Return [X, Y] of the center of cell containing provided text 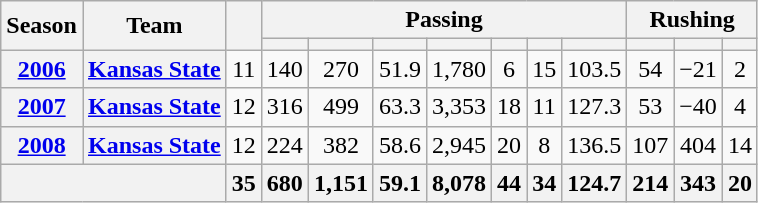
3,353 [458, 107]
680 [284, 183]
316 [284, 107]
214 [650, 183]
44 [510, 183]
140 [284, 69]
−21 [698, 69]
2007 [42, 107]
127.3 [594, 107]
Team [154, 26]
8 [544, 145]
103.5 [594, 69]
8,078 [458, 183]
224 [284, 145]
2008 [42, 145]
−40 [698, 107]
14 [740, 145]
2 [740, 69]
107 [650, 145]
Passing [444, 20]
Season [42, 26]
136.5 [594, 145]
1,151 [340, 183]
2006 [42, 69]
59.1 [400, 183]
124.7 [594, 183]
404 [698, 145]
2,945 [458, 145]
53 [650, 107]
63.3 [400, 107]
1,780 [458, 69]
18 [510, 107]
54 [650, 69]
382 [340, 145]
4 [740, 107]
35 [244, 183]
34 [544, 183]
58.6 [400, 145]
51.9 [400, 69]
6 [510, 69]
Rushing [692, 20]
270 [340, 69]
499 [340, 107]
343 [698, 183]
15 [544, 69]
